Find where the given text appears and provide that cell's center as (X, Y) coordinate. 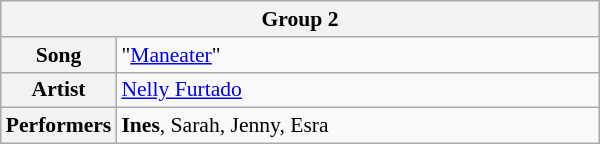
Artist (59, 90)
Song (59, 55)
Nelly Furtado (358, 90)
Group 2 (300, 19)
Performers (59, 126)
"Maneater" (358, 55)
Ines, Sarah, Jenny, Esra (358, 126)
